Capture the cell that displays the provided text and extract its (x, y) central coordinate. 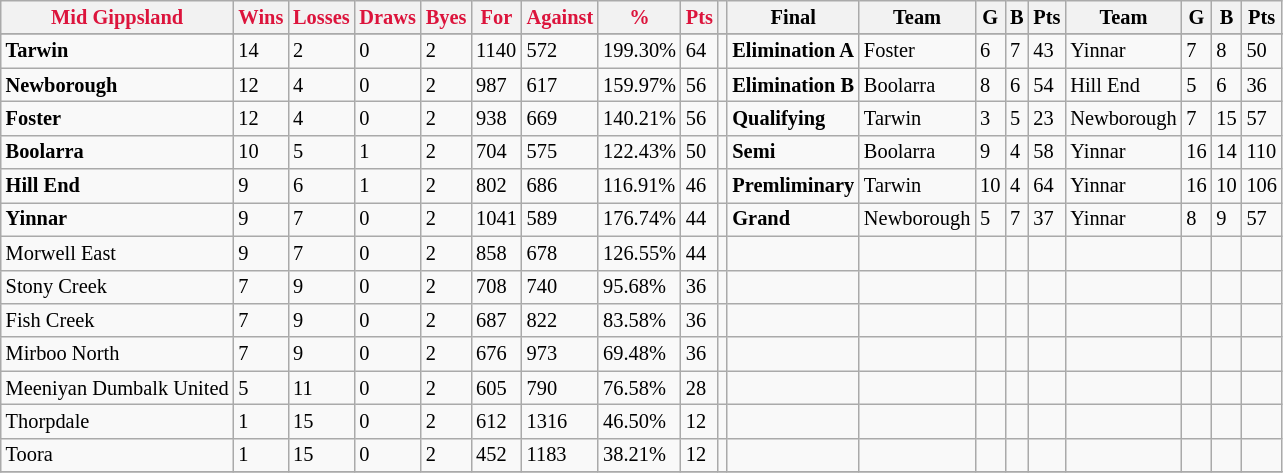
110 (1262, 152)
37 (1046, 219)
199.30% (640, 51)
669 (560, 118)
For (496, 17)
Grand (793, 219)
83.58% (640, 320)
Qualifying (793, 118)
23 (1046, 118)
Elimination A (793, 51)
126.55% (640, 253)
Morwell East (118, 253)
Toora (118, 455)
3 (990, 118)
575 (560, 152)
Elimination B (793, 85)
687 (496, 320)
605 (496, 388)
676 (496, 354)
790 (560, 388)
1183 (560, 455)
617 (560, 85)
Byes (446, 17)
Losses (321, 17)
Draws (387, 17)
Mid Gippsland (118, 17)
Thorpdale (118, 421)
116.91% (640, 186)
1316 (560, 421)
46 (700, 186)
589 (560, 219)
95.68% (640, 287)
858 (496, 253)
159.97% (640, 85)
Final (793, 17)
686 (560, 186)
122.43% (640, 152)
Fish Creek (118, 320)
Premliminary (793, 186)
Meeniyan Dumbalk United (118, 388)
1041 (496, 219)
802 (496, 186)
140.21% (640, 118)
973 (560, 354)
704 (496, 152)
987 (496, 85)
28 (700, 388)
612 (496, 421)
38.21% (640, 455)
76.58% (640, 388)
176.74% (640, 219)
54 (1046, 85)
43 (1046, 51)
Stony Creek (118, 287)
106 (1262, 186)
Semi (793, 152)
Mirboo North (118, 354)
452 (496, 455)
938 (496, 118)
572 (560, 51)
822 (560, 320)
1140 (496, 51)
708 (496, 287)
Against (560, 17)
46.50% (640, 421)
11 (321, 388)
% (640, 17)
58 (1046, 152)
678 (560, 253)
69.48% (640, 354)
Wins (262, 17)
740 (560, 287)
